Capture the cell that displays the provided text and extract its (x, y) central coordinate. 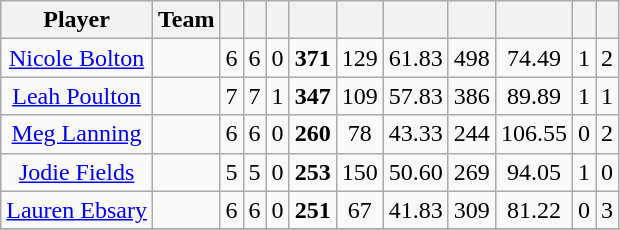
244 (472, 134)
50.60 (416, 172)
347 (312, 96)
43.33 (416, 134)
41.83 (416, 210)
260 (312, 134)
Lauren Ebsary (77, 210)
150 (360, 172)
109 (360, 96)
Team (186, 20)
309 (472, 210)
251 (312, 210)
Player (77, 20)
67 (360, 210)
3 (608, 210)
61.83 (416, 58)
371 (312, 58)
106.55 (534, 134)
253 (312, 172)
386 (472, 96)
57.83 (416, 96)
Nicole Bolton (77, 58)
89.89 (534, 96)
Jodie Fields (77, 172)
94.05 (534, 172)
269 (472, 172)
74.49 (534, 58)
78 (360, 134)
Leah Poulton (77, 96)
498 (472, 58)
Meg Lanning (77, 134)
81.22 (534, 210)
129 (360, 58)
